Detect which cell encompasses the target text, then output its (X, Y) center coordinate. 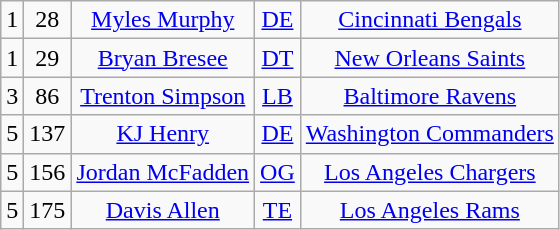
175 (48, 210)
Myles Murphy (163, 20)
DT (278, 58)
Los Angeles Chargers (430, 172)
29 (48, 58)
3 (12, 96)
OG (278, 172)
LB (278, 96)
Los Angeles Rams (430, 210)
KJ Henry (163, 134)
28 (48, 20)
Jordan McFadden (163, 172)
Bryan Bresee (163, 58)
Washington Commanders (430, 134)
86 (48, 96)
156 (48, 172)
TE (278, 210)
Baltimore Ravens (430, 96)
Trenton Simpson (163, 96)
Cincinnati Bengals (430, 20)
137 (48, 134)
New Orleans Saints (430, 58)
Davis Allen (163, 210)
